Output the (x, y) coordinate of the center of the cell containing the given text.  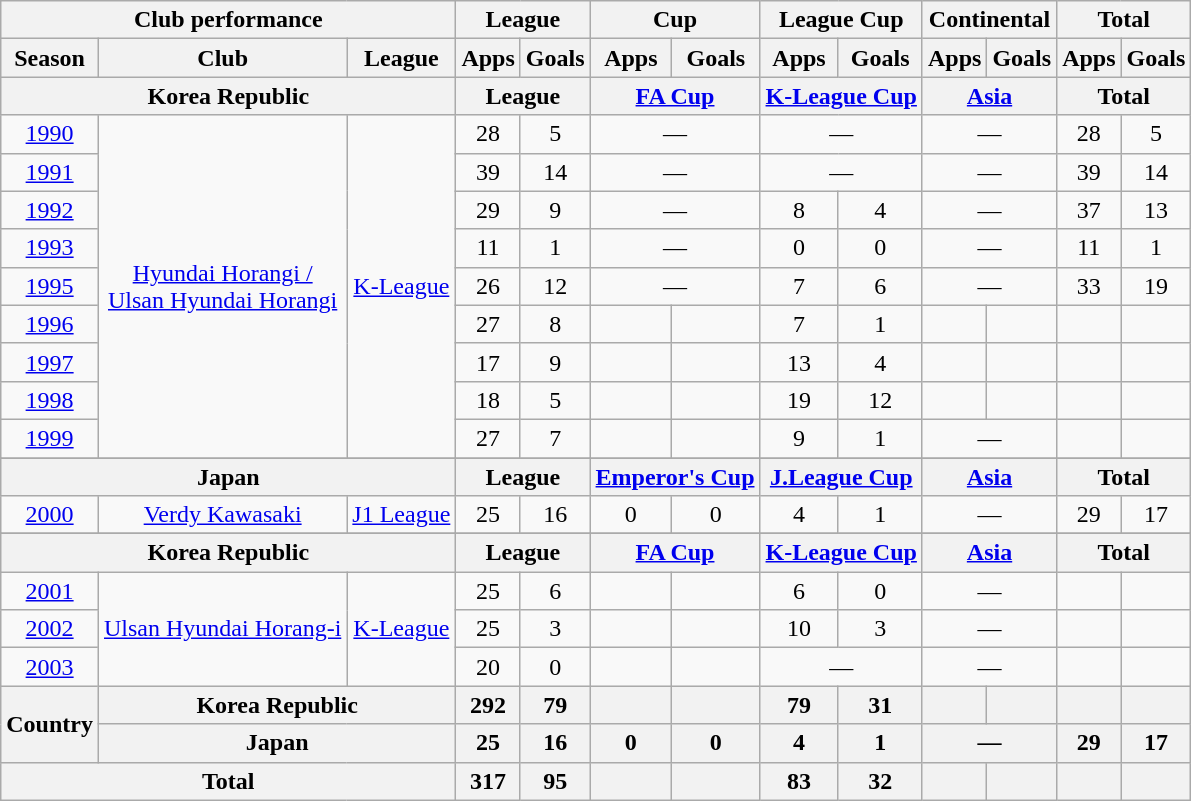
1992 (50, 210)
League Cup (841, 20)
37 (1089, 210)
J.League Cup (841, 477)
18 (488, 400)
Emperor's Cup (675, 477)
26 (488, 286)
2002 (50, 629)
33 (1089, 286)
2003 (50, 667)
2001 (50, 591)
292 (488, 705)
1998 (50, 400)
83 (799, 781)
Club performance (228, 20)
Verdy Kawasaki (222, 515)
1997 (50, 362)
317 (488, 781)
1995 (50, 286)
1996 (50, 324)
1991 (50, 172)
Club (222, 58)
Continental (989, 20)
10 (799, 629)
Cup (675, 20)
1999 (50, 438)
1993 (50, 248)
20 (488, 667)
2000 (50, 515)
32 (880, 781)
Hyundai Horangi / Ulsan Hyundai Horangi (222, 286)
31 (880, 705)
Country (50, 724)
95 (555, 781)
J1 League (402, 515)
Ulsan Hyundai Horang-i (222, 629)
Season (50, 58)
1990 (50, 134)
